Search for the cell housing the specified text and yield its [X, Y] center coordinate. 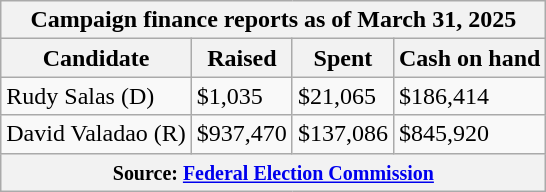
$137,086 [342, 134]
Spent [342, 58]
$1,035 [242, 96]
$186,414 [469, 96]
$21,065 [342, 96]
David Valadao (R) [96, 134]
$845,920 [469, 134]
Source: Federal Election Commission [274, 172]
Candidate [96, 58]
Campaign finance reports as of March 31, 2025 [274, 20]
Raised [242, 58]
Rudy Salas (D) [96, 96]
$937,470 [242, 134]
Cash on hand [469, 58]
